Return the [X, Y] coordinate for the center point of the cell that contains the specified text.  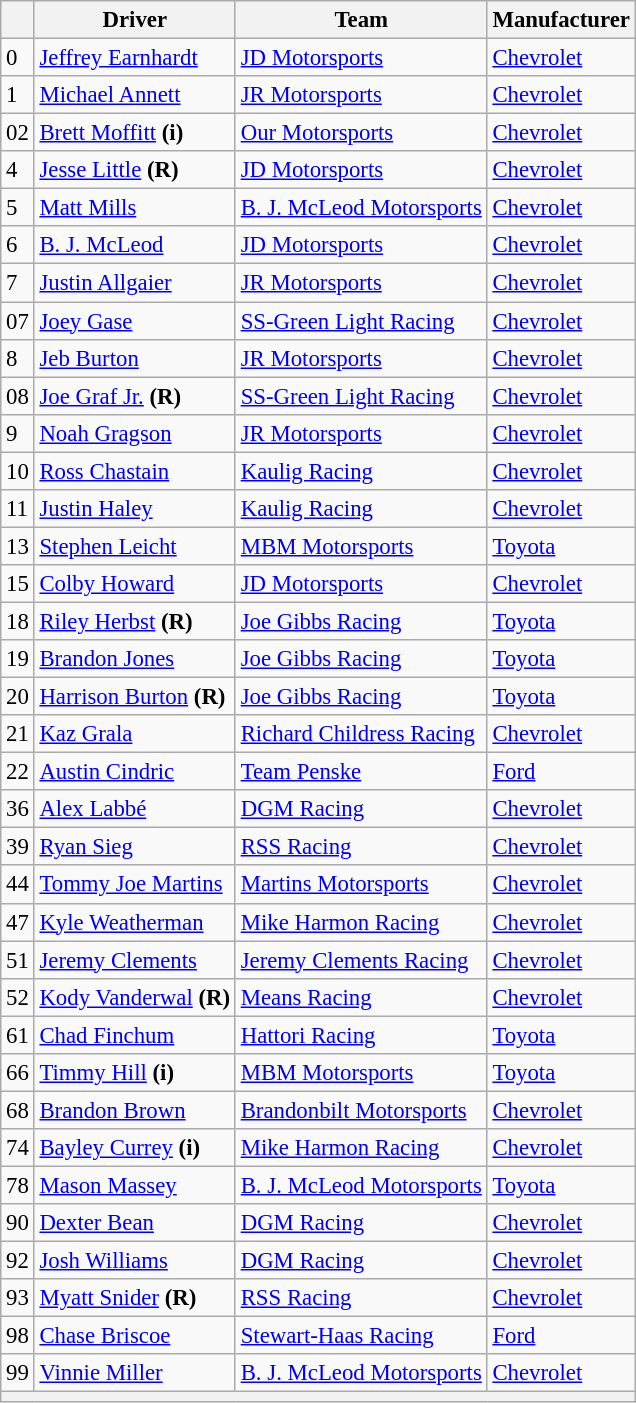
Richard Childress Racing [361, 734]
Kaz Grala [134, 734]
Driver [134, 20]
4 [18, 170]
36 [18, 809]
Mason Massey [134, 1185]
Brandon Brown [134, 1110]
21 [18, 734]
Dexter Bean [134, 1223]
Joey Gase [134, 321]
Bayley Currey (i) [134, 1148]
92 [18, 1261]
22 [18, 772]
18 [18, 621]
Brandonbilt Motorsports [361, 1110]
Chad Finchum [134, 1035]
Jeremy Clements [134, 960]
98 [18, 1336]
5 [18, 208]
Ross Chastain [134, 471]
20 [18, 697]
Jesse Little (R) [134, 170]
19 [18, 659]
Riley Herbst (R) [134, 621]
93 [18, 1298]
78 [18, 1185]
Josh Williams [134, 1261]
Team [361, 20]
Austin Cindric [134, 772]
Martins Motorsports [361, 885]
Chase Briscoe [134, 1336]
68 [18, 1110]
Means Racing [361, 997]
52 [18, 997]
Myatt Snider (R) [134, 1298]
8 [18, 358]
Noah Gragson [134, 433]
51 [18, 960]
Jeb Burton [134, 358]
Justin Haley [134, 509]
Justin Allgaier [134, 283]
Brett Moffitt (i) [134, 133]
Ryan Sieg [134, 847]
11 [18, 509]
Kody Vanderwal (R) [134, 997]
Manufacturer [561, 20]
Matt Mills [134, 208]
Harrison Burton (R) [134, 697]
Hattori Racing [361, 1035]
07 [18, 321]
B. J. McLeod [134, 245]
10 [18, 471]
7 [18, 283]
08 [18, 396]
Vinnie Miller [134, 1373]
1 [18, 95]
61 [18, 1035]
Tommy Joe Martins [134, 885]
99 [18, 1373]
13 [18, 546]
74 [18, 1148]
02 [18, 133]
Kyle Weatherman [134, 922]
44 [18, 885]
66 [18, 1073]
47 [18, 922]
6 [18, 245]
Our Motorsports [361, 133]
Stewart-Haas Racing [361, 1336]
Joe Graf Jr. (R) [134, 396]
Team Penske [361, 772]
90 [18, 1223]
Colby Howard [134, 584]
Jeremy Clements Racing [361, 960]
9 [18, 433]
Michael Annett [134, 95]
Stephen Leicht [134, 546]
Alex Labbé [134, 809]
15 [18, 584]
Brandon Jones [134, 659]
0 [18, 58]
39 [18, 847]
Timmy Hill (i) [134, 1073]
Jeffrey Earnhardt [134, 58]
